Extract the (X, Y) coordinate from the center of the cell holding the provided text.  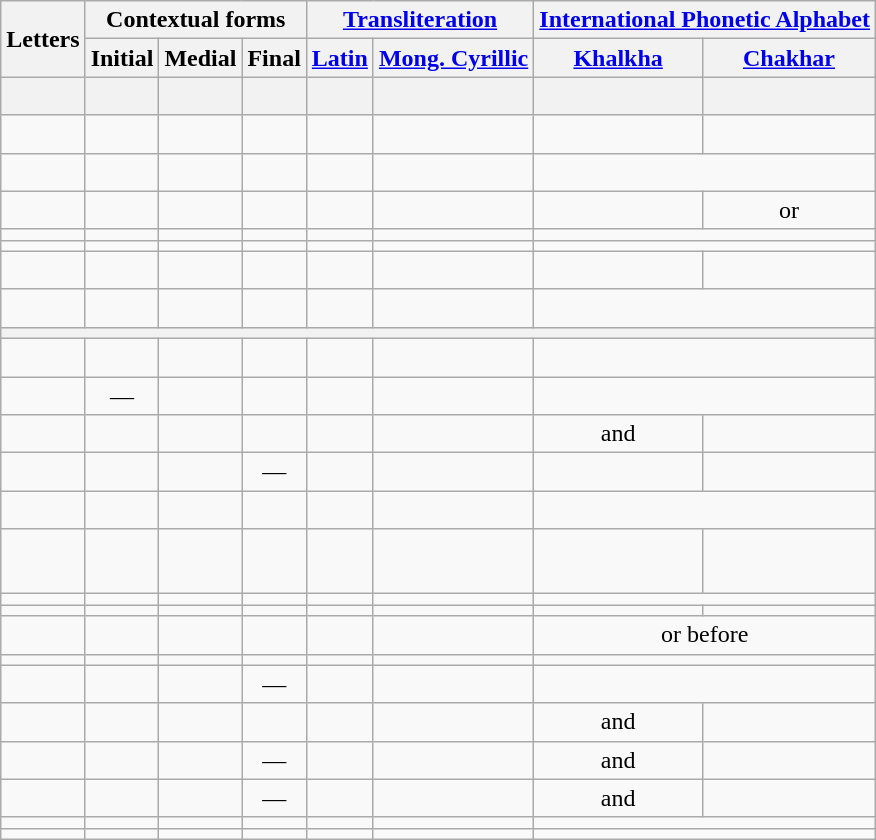
Initial (122, 58)
Contextual forms (196, 20)
Transliteration (420, 20)
Final (274, 58)
or (788, 210)
Mong. Cyrillic (453, 58)
International Phonetic Alphabet (705, 20)
Medial (200, 58)
Khalkha (618, 58)
Latin (340, 58)
Chakhar (788, 58)
Letters (43, 39)
or before (705, 635)
